Identify which cell holds the provided text, then report its (x, y) central coordinate. 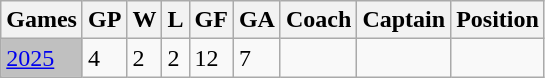
Games (42, 20)
W (144, 20)
Coach (318, 20)
Captain (404, 20)
Position (498, 20)
GP (104, 20)
12 (211, 58)
7 (256, 58)
L (176, 20)
2025 (42, 58)
4 (104, 58)
GA (256, 20)
GF (211, 20)
